From the cell containing the given text, extract its center point as [X, Y] coordinate. 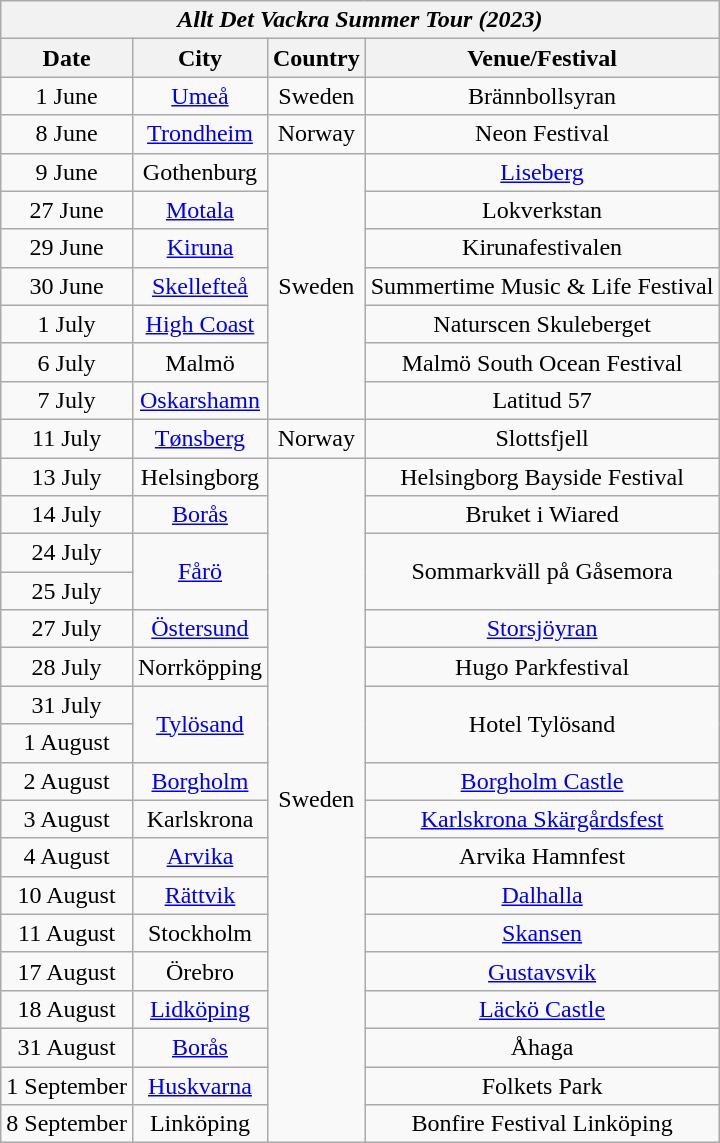
Malmö [200, 362]
28 July [67, 667]
Linköping [200, 1124]
Läckö Castle [542, 1009]
4 August [67, 857]
Arvika [200, 857]
Hotel Tylösand [542, 724]
Tylösand [200, 724]
Lokverkstan [542, 210]
Date [67, 58]
Bonfire Festival Linköping [542, 1124]
Brännbollsyran [542, 96]
Skansen [542, 933]
Storsjöyran [542, 629]
Karlskrona [200, 819]
11 August [67, 933]
Karlskrona Skärgårdsfest [542, 819]
Fårö [200, 572]
Arvika Hamnfest [542, 857]
27 June [67, 210]
Bruket i Wiared [542, 515]
Åhaga [542, 1047]
Kiruna [200, 248]
Stockholm [200, 933]
8 September [67, 1124]
Naturscen Skuleberget [542, 324]
Helsingborg Bayside Festival [542, 477]
31 July [67, 705]
Liseberg [542, 172]
Östersund [200, 629]
9 June [67, 172]
31 August [67, 1047]
Örebro [200, 971]
Lidköping [200, 1009]
17 August [67, 971]
Dalhalla [542, 895]
Malmö South Ocean Festival [542, 362]
Hugo Parkfestival [542, 667]
Latitud 57 [542, 400]
1 July [67, 324]
Venue/Festival [542, 58]
Slottsfjell [542, 438]
Summertime Music & Life Festival [542, 286]
Oskarshamn [200, 400]
1 June [67, 96]
1 August [67, 743]
3 August [67, 819]
Country [316, 58]
Rättvik [200, 895]
Gustavsvik [542, 971]
18 August [67, 1009]
City [200, 58]
Umeå [200, 96]
27 July [67, 629]
25 July [67, 591]
7 July [67, 400]
Kirunafestivalen [542, 248]
1 September [67, 1085]
Allt Det Vackra Summer Tour (2023) [360, 20]
2 August [67, 781]
6 July [67, 362]
11 July [67, 438]
10 August [67, 895]
Borgholm [200, 781]
Sommarkväll på Gåsemora [542, 572]
29 June [67, 248]
Huskvarna [200, 1085]
High Coast [200, 324]
14 July [67, 515]
Norrköpping [200, 667]
Motala [200, 210]
Tønsberg [200, 438]
8 June [67, 134]
Borgholm Castle [542, 781]
13 July [67, 477]
Folkets Park [542, 1085]
Helsingborg [200, 477]
30 June [67, 286]
Trondheim [200, 134]
Skellefteå [200, 286]
Gothenburg [200, 172]
24 July [67, 553]
Neon Festival [542, 134]
